For the text-containing cell, return its midpoint in [x, y] coordinate format. 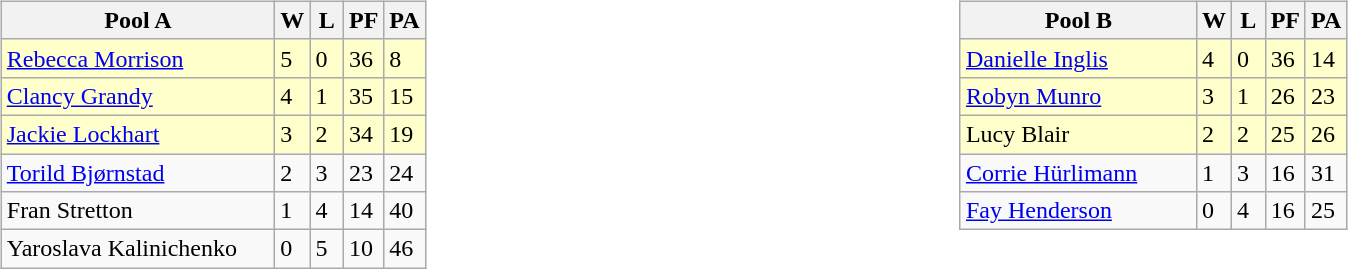
31 [1326, 173]
Pool A [138, 20]
Corrie Hürlimann [1078, 173]
Lucy Blair [1078, 134]
15 [404, 96]
35 [363, 96]
Torild Bjørnstad [138, 173]
46 [404, 249]
19 [404, 134]
8 [404, 58]
Fran Stretton [138, 211]
34 [363, 134]
Danielle Inglis [1078, 58]
Rebecca Morrison [138, 58]
40 [404, 211]
10 [363, 249]
Yaroslava Kalinichenko [138, 249]
Robyn Munro [1078, 96]
Clancy Grandy [138, 96]
Jackie Lockhart [138, 134]
Fay Henderson [1078, 211]
24 [404, 173]
Pool B [1078, 20]
